Locate the cell with the specified text and output its (x, y) center coordinate. 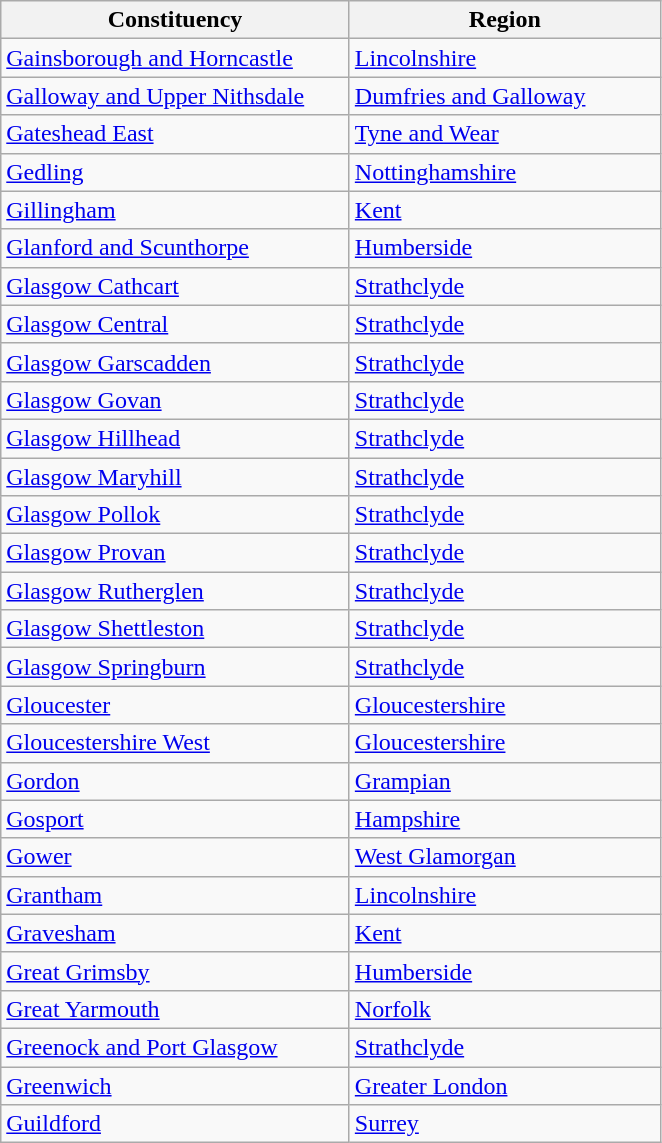
Glasgow Maryhill (176, 477)
Guildford (176, 1124)
Hampshire (504, 819)
Great Yarmouth (176, 1009)
Glasgow Garscadden (176, 362)
Greater London (504, 1085)
Gloucestershire West (176, 743)
Constituency (176, 20)
Gravesham (176, 933)
Region (504, 20)
Glasgow Shettleston (176, 629)
Dumfries and Galloway (504, 96)
Tyne and Wear (504, 134)
Glasgow Rutherglen (176, 591)
Glanford and Scunthorpe (176, 248)
Grantham (176, 895)
Glasgow Springburn (176, 667)
Gateshead East (176, 134)
Gloucester (176, 705)
Glasgow Hillhead (176, 438)
Glasgow Central (176, 324)
Gower (176, 857)
Great Grimsby (176, 971)
Grampian (504, 781)
Glasgow Pollok (176, 515)
Glasgow Provan (176, 553)
Greenock and Port Glasgow (176, 1047)
Glasgow Cathcart (176, 286)
Nottinghamshire (504, 172)
Gosport (176, 819)
Glasgow Govan (176, 400)
Norfolk (504, 1009)
West Glamorgan (504, 857)
Surrey (504, 1124)
Gainsborough and Horncastle (176, 58)
Greenwich (176, 1085)
Galloway and Upper Nithsdale (176, 96)
Gordon (176, 781)
Gedling (176, 172)
Gillingham (176, 210)
